Identify which cell holds the provided text, then report its (X, Y) central coordinate. 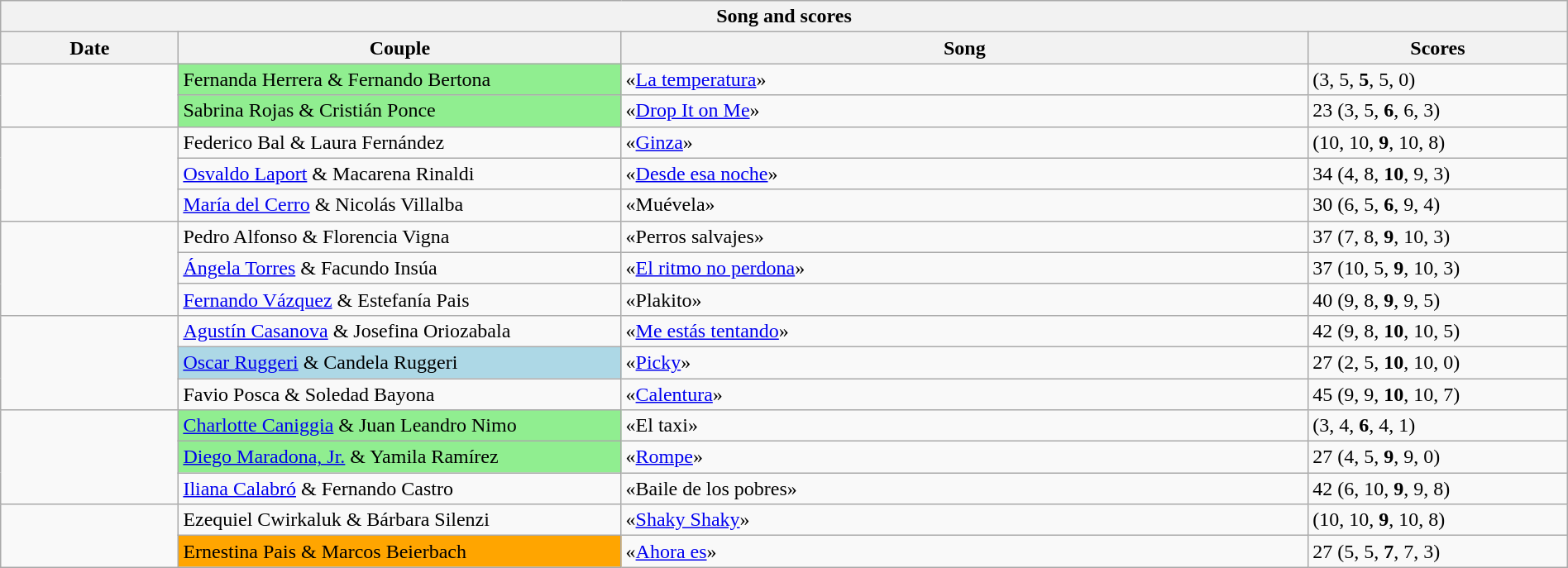
Diego Maradona, Jr. & Yamila Ramírez (400, 457)
«Plakito» (964, 299)
Charlotte Caniggia & Juan Leandro Nimo (400, 426)
Couple (400, 48)
«Rompe» (964, 457)
Fernando Vázquez & Estefanía Pais (400, 299)
27 (5, 5, 7, 7, 3) (1438, 551)
María del Cerro & Nicolás Villalba (400, 205)
Osvaldo Laport & Macarena Rinaldi (400, 174)
«Ginza» (964, 142)
«Shaky Shaky» (964, 520)
27 (2, 5, 10, 10, 0) (1438, 362)
«Me estás tentando» (964, 331)
«Perros salvajes» (964, 236)
(3, 5, 5, 5, 0) (1438, 79)
Federico Bal & Laura Fernández (400, 142)
«Ahora es» (964, 551)
«Picky» (964, 362)
45 (9, 9, 10, 10, 7) (1438, 394)
Fernanda Herrera & Fernando Bertona (400, 79)
Ángela Torres & Facundo Insúa (400, 268)
«Muévela» (964, 205)
Pedro Alfonso & Florencia Vigna (400, 236)
Ezequiel Cwirkaluk & Bárbara Silenzi (400, 520)
«El ritmo no perdona» (964, 268)
«El taxi» (964, 426)
42 (6, 10, 9, 9, 8) (1438, 489)
Scores (1438, 48)
37 (7, 8, 9, 10, 3) (1438, 236)
(3, 4, 6, 4, 1) (1438, 426)
37 (10, 5, 9, 10, 3) (1438, 268)
34 (4, 8, 10, 9, 3) (1438, 174)
Sabrina Rojas & Cristián Ponce (400, 111)
«La temperatura» (964, 79)
42 (9, 8, 10, 10, 5) (1438, 331)
40 (9, 8, 9, 9, 5) (1438, 299)
Iliana Calabró & Fernando Castro (400, 489)
«Drop It on Me» (964, 111)
«Desde esa noche» (964, 174)
27 (4, 5, 9, 9, 0) (1438, 457)
23 (3, 5, 6, 6, 3) (1438, 111)
Agustín Casanova & Josefina Oriozabala (400, 331)
Date (89, 48)
30 (6, 5, 6, 9, 4) (1438, 205)
«Baile de los pobres» (964, 489)
«Calentura» (964, 394)
Oscar Ruggeri & Candela Ruggeri (400, 362)
Ernestina Pais & Marcos Beierbach (400, 551)
Favio Posca & Soledad Bayona (400, 394)
Song (964, 48)
Song and scores (784, 17)
